Determine the [X, Y] coordinate at the center of the cell enclosing the given text.  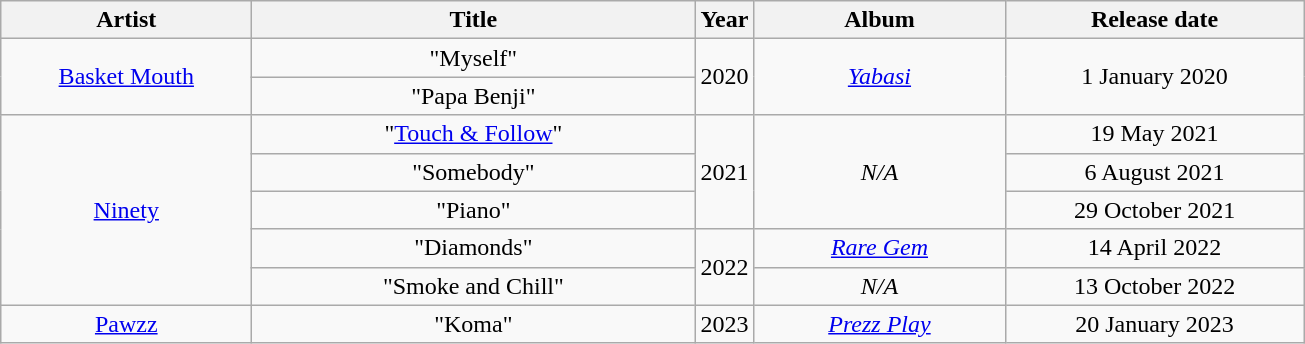
2021 [724, 172]
Title [474, 20]
Rare Gem [880, 248]
"Papa Benji" [474, 96]
Release date [1154, 20]
Album [880, 20]
6 August 2021 [1154, 172]
2023 [724, 324]
"Touch & Follow" [474, 134]
Artist [126, 20]
19 May 2021 [1154, 134]
Basket Mouth [126, 77]
Ninety [126, 210]
"Somebody" [474, 172]
20 January 2023 [1154, 324]
"Myself" [474, 58]
2020 [724, 77]
"Piano" [474, 210]
"Diamonds" [474, 248]
Yabasi [880, 77]
1 January 2020 [1154, 77]
Year [724, 20]
Pawzz [126, 324]
Prezz Play [880, 324]
14 April 2022 [1154, 248]
29 October 2021 [1154, 210]
2022 [724, 267]
13 October 2022 [1154, 286]
"Koma" [474, 324]
"Smoke and Chill" [474, 286]
